Identify which cell holds the provided text, then report its (X, Y) central coordinate. 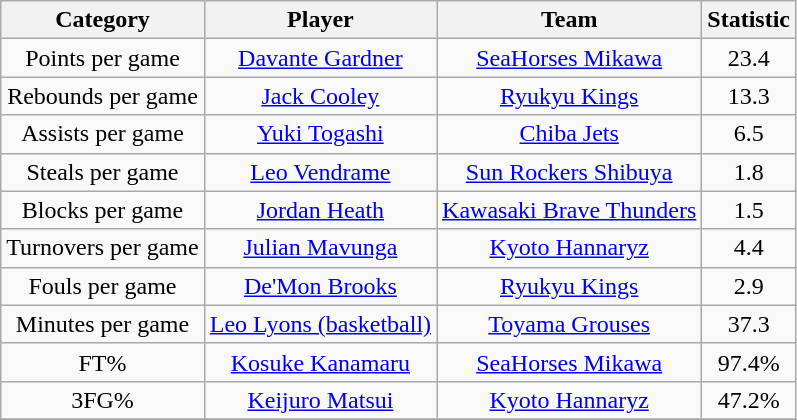
Leo Vendrame (320, 172)
Julian Mavunga (320, 248)
Toyama Grouses (570, 324)
47.2% (749, 400)
Yuki Togashi (320, 134)
37.3 (749, 324)
97.4% (749, 362)
23.4 (749, 58)
Turnovers per game (102, 248)
Davante Gardner (320, 58)
Category (102, 20)
Kosuke Kanamaru (320, 362)
Chiba Jets (570, 134)
Fouls per game (102, 286)
De'Mon Brooks (320, 286)
Blocks per game (102, 210)
3FG% (102, 400)
Assists per game (102, 134)
Rebounds per game (102, 96)
13.3 (749, 96)
Jordan Heath (320, 210)
Minutes per game (102, 324)
FT% (102, 362)
1.8 (749, 172)
6.5 (749, 134)
Leo Lyons (basketball) (320, 324)
Sun Rockers Shibuya (570, 172)
4.4 (749, 248)
Steals per game (102, 172)
Points per game (102, 58)
2.9 (749, 286)
Player (320, 20)
Jack Cooley (320, 96)
Kawasaki Brave Thunders (570, 210)
Keijuro Matsui (320, 400)
1.5 (749, 210)
Team (570, 20)
Statistic (749, 20)
